Extract the [x, y] coordinate from the center of the cell holding the provided text.  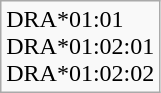
DRA*01:01 DRA*01:02:01 DRA*01:02:02 [80, 47]
